Return the (x, y) coordinate for the center point of the cell that contains the specified text.  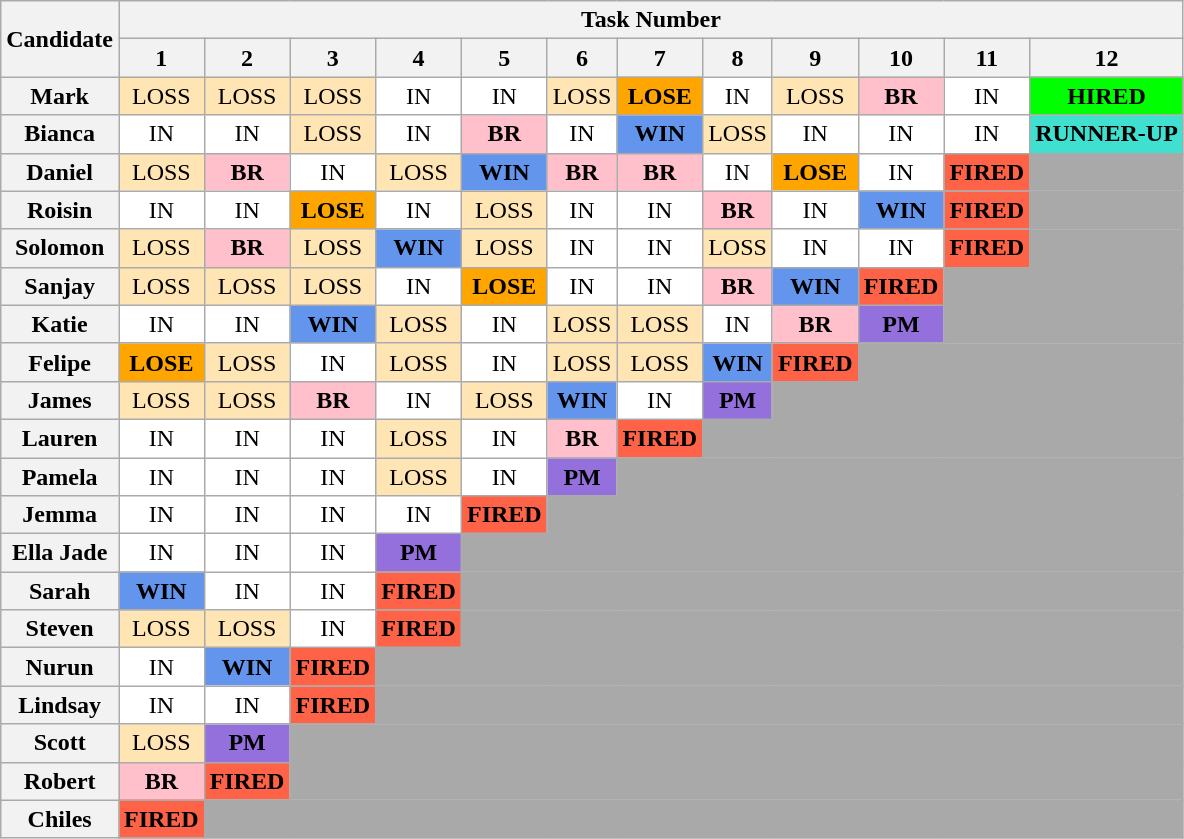
5 (504, 58)
Sarah (60, 591)
Roisin (60, 210)
9 (815, 58)
James (60, 400)
Lindsay (60, 705)
RUNNER-UP (1107, 134)
2 (247, 58)
8 (738, 58)
Bianca (60, 134)
6 (582, 58)
Lauren (60, 438)
Task Number (650, 20)
11 (987, 58)
Nurun (60, 667)
Solomon (60, 248)
Candidate (60, 39)
12 (1107, 58)
Sanjay (60, 286)
Daniel (60, 172)
Katie (60, 324)
7 (660, 58)
Felipe (60, 362)
Mark (60, 96)
Ella Jade (60, 553)
4 (419, 58)
Robert (60, 781)
3 (333, 58)
Pamela (60, 477)
Chiles (60, 819)
Jemma (60, 515)
1 (161, 58)
10 (901, 58)
Scott (60, 743)
HIRED (1107, 96)
Steven (60, 629)
